Extract the [X, Y] coordinate from the center of the cell holding the provided text.  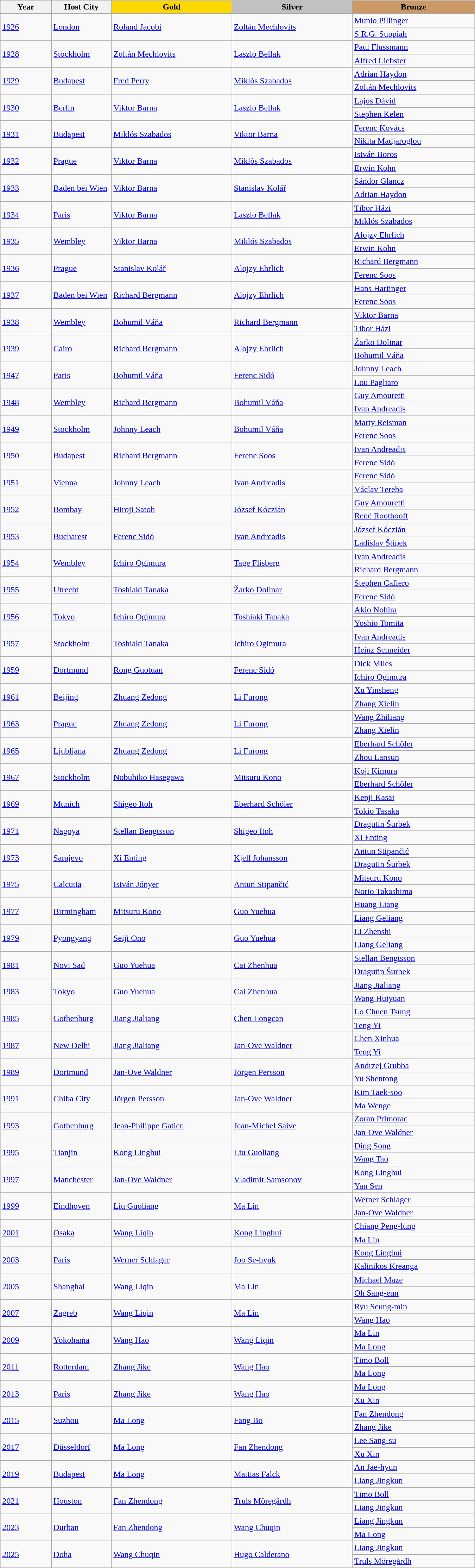
Bronze [413, 7]
Ferenc Kovács [413, 127]
István Boros [413, 154]
1985 [26, 1018]
Ljubljana [82, 750]
René Roothooft [413, 516]
Düsseldorf [82, 1447]
2015 [26, 1420]
1995 [26, 1152]
Heinz Schneider [413, 650]
Zagreb [82, 1313]
Doha [82, 1554]
Eindhoven [82, 1206]
Akio Nohira [413, 610]
1971 [26, 831]
New Delhi [82, 1045]
1993 [26, 1126]
Stephen Kelen [413, 114]
2005 [26, 1286]
Michael Maze [413, 1280]
Chiang Peng-lung [413, 1226]
Ladislav Štípek [413, 543]
Rotterdam [82, 1367]
Paul Flussmann [413, 47]
Utrecht [82, 590]
Chiba City [82, 1099]
1979 [26, 938]
1955 [26, 590]
1929 [26, 81]
1975 [26, 884]
1951 [26, 483]
Bucharest [82, 536]
1947 [26, 375]
Lajos Dávid [413, 101]
Bombay [82, 509]
Joo Se-hyuk [292, 1260]
Kenji Kasai [413, 797]
Beijing [82, 697]
Jean-Philippe Gatien [172, 1126]
2011 [26, 1367]
Suzhou [82, 1420]
London [82, 27]
István Jónyer [172, 884]
Rong Guotuan [172, 670]
Manchester [82, 1179]
1937 [26, 295]
1932 [26, 161]
Calcutta [82, 884]
Hans Hartinger [413, 288]
Lee Sang-su [413, 1440]
1963 [26, 724]
Osaka [82, 1233]
Silver [292, 7]
1987 [26, 1045]
Tage Flisberg [292, 563]
Birmingham [82, 911]
Lo Chuen Tsung [413, 1012]
Chen Xinhua [413, 1039]
Nikita Madjaroglou [413, 141]
Yu Shentong [413, 1079]
Oh Sang-eun [413, 1293]
2019 [26, 1474]
Mattias Falck [292, 1474]
Marty Reisman [413, 422]
Koji Kimura [413, 770]
1930 [26, 107]
Yokohama [82, 1340]
Li Zhenshi [413, 931]
1933 [26, 188]
2007 [26, 1313]
Year [26, 7]
1949 [26, 429]
Fred Perry [172, 81]
1936 [26, 268]
Andrzej Grubba [413, 1065]
1977 [26, 911]
Shanghai [82, 1286]
Sándor Glancz [413, 181]
1952 [26, 509]
Hugo Calderano [292, 1554]
Roland Jacobi [172, 27]
Novi Sad [82, 965]
2013 [26, 1393]
1989 [26, 1072]
Huang Liang [413, 905]
Nagoya [82, 831]
Tianjin [82, 1152]
1973 [26, 858]
1956 [26, 617]
Norio Takashima [413, 891]
S.R.G. Suppiah [413, 34]
1926 [26, 27]
Houston [82, 1501]
Alfred Liebster [413, 61]
Gold [172, 7]
1953 [26, 536]
2023 [26, 1528]
1967 [26, 777]
1935 [26, 241]
Tokio Tasaka [413, 811]
Fang Bo [292, 1420]
1959 [26, 670]
Lou Pagliaro [413, 382]
1969 [26, 804]
Host City [82, 7]
Ryu Seung-min [413, 1306]
1928 [26, 54]
Hiroji Satoh [172, 509]
Wang Zhiliang [413, 717]
Yan Sen [413, 1186]
Wang Huiyuan [413, 998]
Vladimir Samsonov [292, 1179]
2003 [26, 1260]
Munich [82, 804]
Vienna [82, 483]
Durban [82, 1528]
Jean-Michel Saive [292, 1126]
1954 [26, 563]
Munio Pillinger [413, 20]
1931 [26, 134]
Ding Song [413, 1146]
Yoshio Tomita [413, 623]
1983 [26, 991]
An Jae-hyun [413, 1467]
2017 [26, 1447]
2001 [26, 1233]
1948 [26, 402]
Xu Yinsheng [413, 690]
1981 [26, 965]
Wang Tao [413, 1159]
Zhou Lansun [413, 757]
1938 [26, 322]
Dick Miles [413, 663]
Václav Tereba [413, 489]
Cairo [82, 348]
2025 [26, 1554]
Berlin [82, 107]
1999 [26, 1206]
1939 [26, 348]
2021 [26, 1501]
Ma Wenge [413, 1106]
2009 [26, 1340]
Stephen Cafiero [413, 583]
Pyongyang [82, 938]
1957 [26, 643]
Sarajevo [82, 858]
Chen Longcan [292, 1018]
1934 [26, 215]
Nobuhiko Hasegawa [172, 777]
Kim Taek-soo [413, 1092]
1961 [26, 697]
1965 [26, 750]
Zoran Primorac [413, 1119]
Kalinikos Kreanga [413, 1266]
Seiji Ono [172, 938]
Kjell Johansson [292, 858]
1950 [26, 456]
1997 [26, 1179]
1991 [26, 1099]
